Capture the cell that displays the provided text and extract its [X, Y] central coordinate. 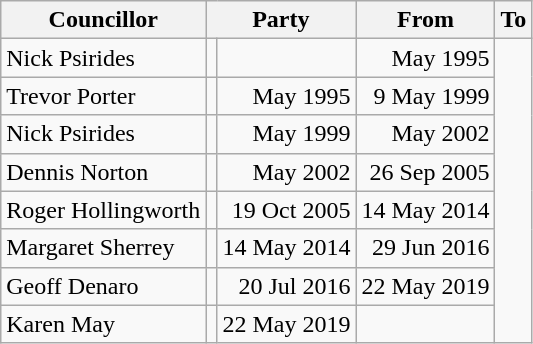
20 Jul 2016 [286, 286]
Margaret Sherrey [104, 248]
Geoff Denaro [104, 286]
Councillor [104, 20]
19 Oct 2005 [286, 210]
Karen May [104, 324]
Party [281, 20]
26 Sep 2005 [426, 172]
From [426, 20]
May 1999 [286, 134]
Dennis Norton [104, 172]
9 May 1999 [426, 96]
Trevor Porter [104, 96]
To [514, 20]
29 Jun 2016 [426, 248]
Roger Hollingworth [104, 210]
